Capture the cell that displays the provided text and extract its (x, y) central coordinate. 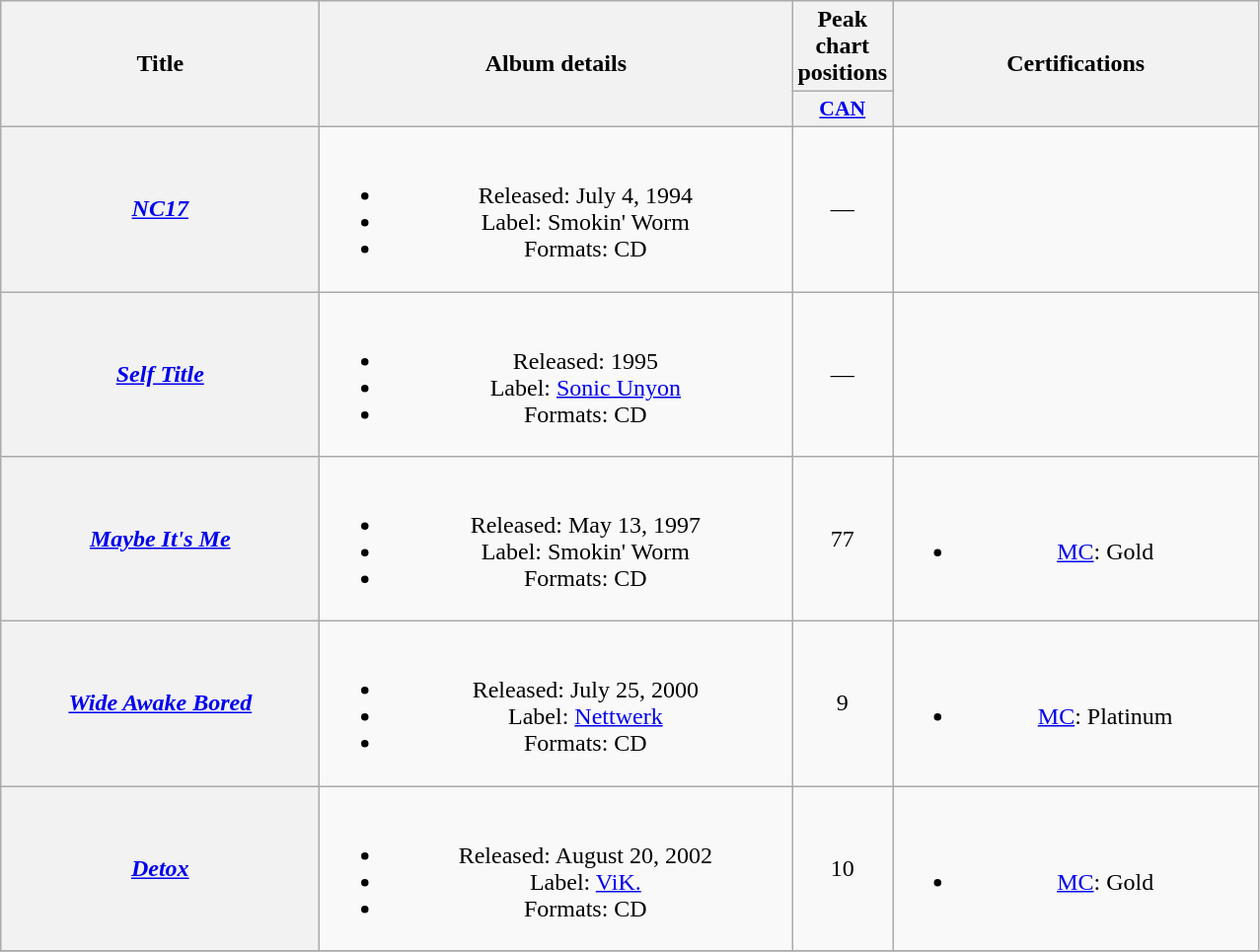
77 (843, 539)
Peak chart positions (843, 46)
MC: Platinum (1075, 704)
Wide Awake Bored (160, 704)
Certifications (1075, 64)
NC17 (160, 209)
Released: July 4, 1994Label: Smokin' WormFormats: CD (556, 209)
Released: July 25, 2000Label: NettwerkFormats: CD (556, 704)
CAN (843, 110)
Detox (160, 868)
Maybe It's Me (160, 539)
Released: August 20, 2002Label: ViK.Formats: CD (556, 868)
Released: May 13, 1997Label: Smokin' WormFormats: CD (556, 539)
9 (843, 704)
Title (160, 64)
Released: 1995Label: Sonic UnyonFormats: CD (556, 375)
Album details (556, 64)
10 (843, 868)
Self Title (160, 375)
